Find where the given text appears and provide that cell's center as [X, Y] coordinate. 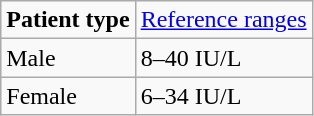
Male [68, 58]
Female [68, 96]
8–40 IU/L [224, 58]
Reference ranges [224, 20]
6–34 IU/L [224, 96]
Patient type [68, 20]
